From the cell containing the given text, extract its center point as (x, y) coordinate. 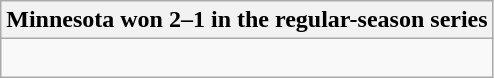
Minnesota won 2–1 in the regular-season series (247, 20)
